Detect which cell encompasses the target text, then output its (X, Y) center coordinate. 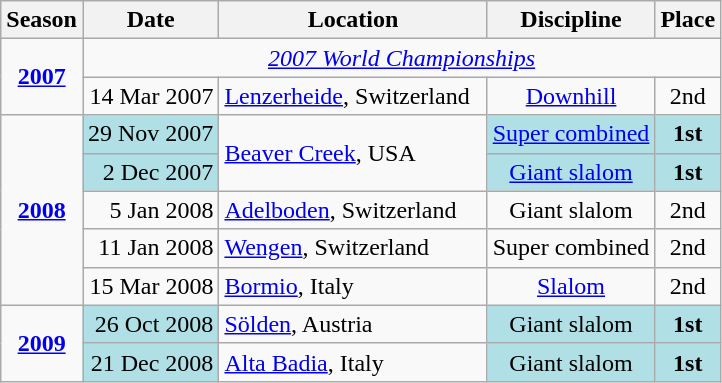
Beaver Creek, USA (353, 153)
26 Oct 2008 (150, 324)
Season (42, 20)
15 Mar 2008 (150, 286)
2008 (42, 210)
Downhill (571, 96)
Discipline (571, 20)
14 Mar 2007 (150, 96)
Location (353, 20)
Adelboden, Switzerland (353, 210)
Sölden, Austria (353, 324)
Bormio, Italy (353, 286)
2009 (42, 343)
11 Jan 2008 (150, 248)
Lenzerheide, Switzerland (353, 96)
5 Jan 2008 (150, 210)
Alta Badia, Italy (353, 362)
29 Nov 2007 (150, 134)
2007 (42, 77)
2 Dec 2007 (150, 172)
2007 World Championships (401, 58)
Date (150, 20)
21 Dec 2008 (150, 362)
Slalom (571, 286)
Place (688, 20)
Wengen, Switzerland (353, 248)
